Provide the (x, y) coordinate of the cell's center where the given text is located.  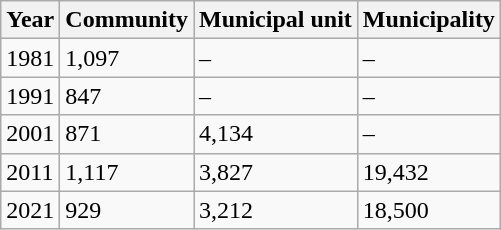
19,432 (428, 172)
18,500 (428, 210)
871 (127, 134)
3,212 (276, 210)
929 (127, 210)
4,134 (276, 134)
Municipality (428, 20)
2021 (30, 210)
1,097 (127, 58)
Year (30, 20)
2011 (30, 172)
1991 (30, 96)
1981 (30, 58)
Municipal unit (276, 20)
1,117 (127, 172)
2001 (30, 134)
Community (127, 20)
847 (127, 96)
3,827 (276, 172)
